Locate the cell with the specified text and output its [x, y] center coordinate. 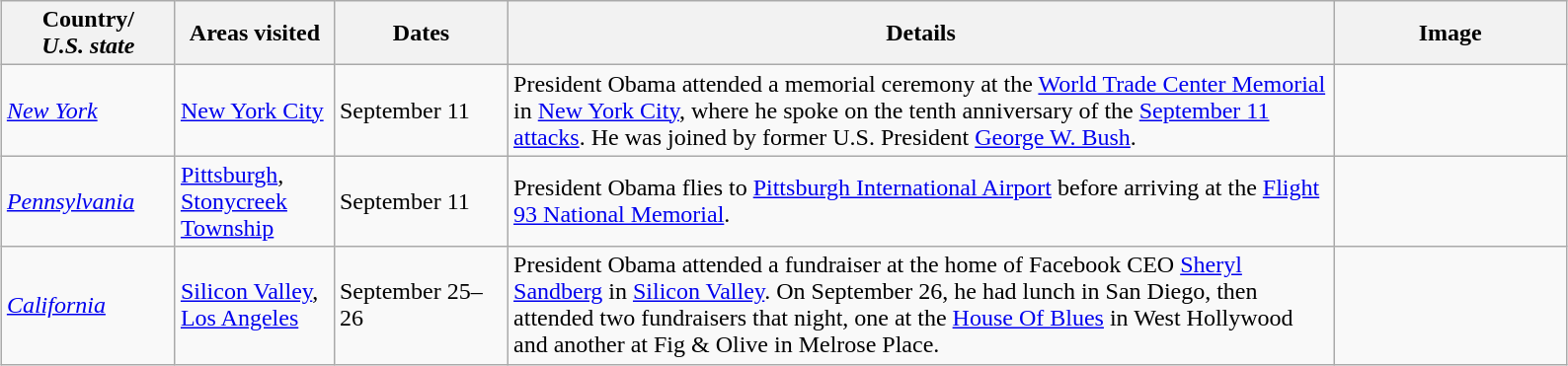
Silicon Valley, Los Angeles [255, 306]
Country/U.S. state [88, 34]
New York City [255, 110]
September 25–26 [421, 306]
California [88, 306]
President Obama flies to Pittsburgh International Airport before arriving at the Flight 93 National Memorial. [921, 201]
Dates [421, 34]
Pennsylvania [88, 201]
Details [921, 34]
Image [1450, 34]
New York [88, 110]
Areas visited [255, 34]
Pittsburgh, Stonycreek Township [255, 201]
